Find where the given text appears and provide that cell's center as [X, Y] coordinate. 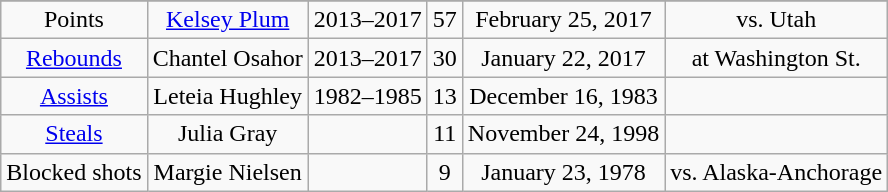
Steals [74, 134]
Julia Gray [228, 134]
January 22, 2017 [563, 58]
Points [74, 20]
57 [444, 20]
February 25, 2017 [563, 20]
January 23, 1978 [563, 172]
November 24, 1998 [563, 134]
Blocked shots [74, 172]
vs. Alaska-Anchorage [776, 172]
vs. Utah [776, 20]
December 16, 1983 [563, 96]
30 [444, 58]
1982–1985 [368, 96]
11 [444, 134]
13 [444, 96]
Chantel Osahor [228, 58]
Assists [74, 96]
at Washington St. [776, 58]
Margie Nielsen [228, 172]
Kelsey Plum [228, 20]
9 [444, 172]
Rebounds [74, 58]
Leteia Hughley [228, 96]
